Extract the [X, Y] coordinate from the center of the cell holding the provided text.  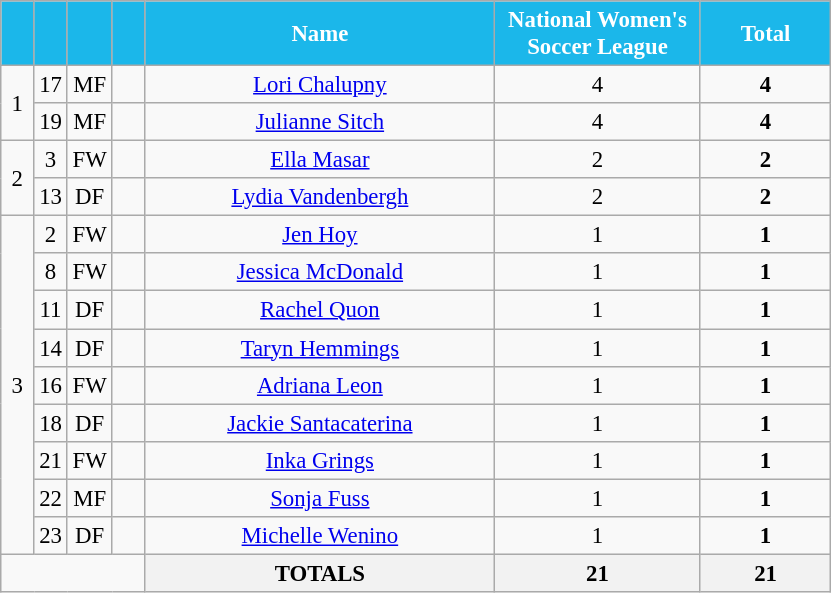
Jessica McDonald [320, 273]
16 [50, 385]
Michelle Wenino [320, 536]
TOTALS [320, 573]
14 [50, 348]
8 [50, 273]
Inka Grings [320, 460]
National Women's Soccer League [598, 34]
Total [766, 34]
18 [50, 423]
Jen Hoy [320, 235]
19 [50, 122]
11 [50, 310]
23 [50, 536]
17 [50, 85]
Ella Masar [320, 160]
Rachel Quon [320, 310]
Adriana Leon [320, 385]
22 [50, 498]
Name [320, 34]
Taryn Hemmings [320, 348]
Julianne Sitch [320, 122]
13 [50, 197]
Jackie Santacaterina [320, 423]
Sonja Fuss [320, 498]
Lori Chalupny [320, 85]
Lydia Vandenbergh [320, 197]
